Search for the cell housing the specified text and yield its (X, Y) center coordinate. 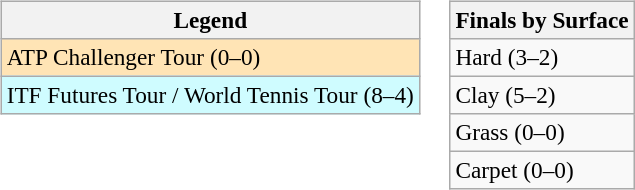
ATP Challenger Tour (0–0) (210, 57)
Legend (210, 20)
Finals by Surface (542, 20)
Clay (5–2) (542, 95)
ITF Futures Tour / World Tennis Tour (8–4) (210, 95)
Carpet (0–0) (542, 171)
Grass (0–0) (542, 133)
Hard (3–2) (542, 57)
